For the text-containing cell, return its midpoint in [X, Y] coordinate format. 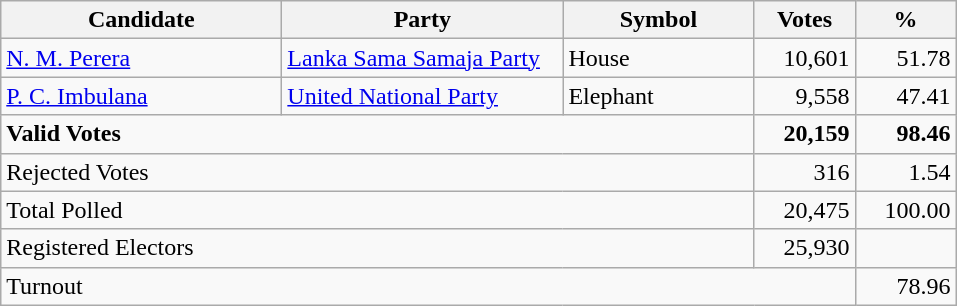
Candidate [142, 20]
N. M. Perera [142, 58]
House [658, 58]
20,475 [804, 210]
316 [804, 172]
Turnout [428, 286]
Valid Votes [378, 134]
98.46 [906, 134]
20,159 [804, 134]
78.96 [906, 286]
Registered Electors [378, 248]
Symbol [658, 20]
% [906, 20]
Elephant [658, 96]
United National Party [422, 96]
Votes [804, 20]
10,601 [804, 58]
51.78 [906, 58]
Total Polled [378, 210]
P. C. Imbulana [142, 96]
100.00 [906, 210]
9,558 [804, 96]
1.54 [906, 172]
Lanka Sama Samaja Party [422, 58]
47.41 [906, 96]
Rejected Votes [378, 172]
25,930 [804, 248]
Party [422, 20]
